Return the [X, Y] coordinate for the center point of the cell that contains the specified text.  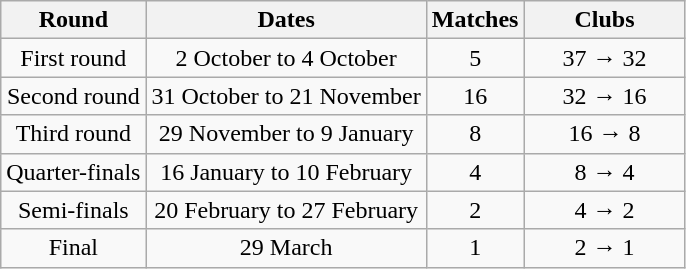
37 → 32 [604, 58]
2 [475, 210]
5 [475, 58]
1 [475, 248]
Clubs [604, 20]
32 → 16 [604, 96]
8 → 4 [604, 172]
4 → 2 [604, 210]
29 March [286, 248]
8 [475, 134]
First round [74, 58]
16 → 8 [604, 134]
16 January to 10 February [286, 172]
Round [74, 20]
16 [475, 96]
Third round [74, 134]
2 → 1 [604, 248]
Final [74, 248]
Second round [74, 96]
Matches [475, 20]
2 October to 4 October [286, 58]
4 [475, 172]
31 October to 21 November [286, 96]
Semi-finals [74, 210]
29 November to 9 January [286, 134]
Dates [286, 20]
20 February to 27 February [286, 210]
Quarter-finals [74, 172]
